Provide the (x, y) coordinate of the cell's center where the given text is located.  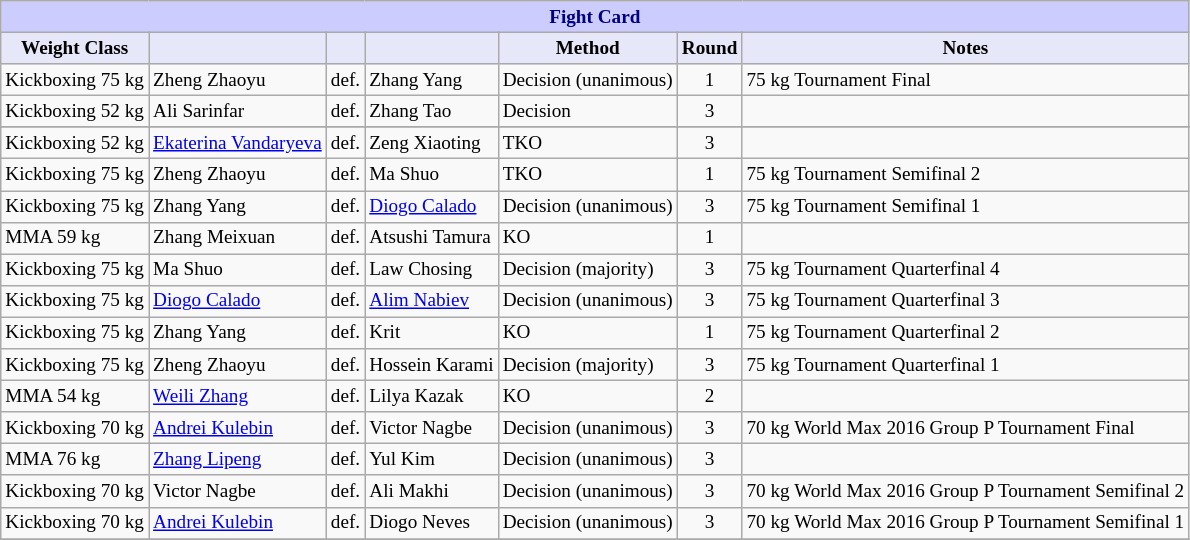
75 kg Tournament Quarterfinal 3 (966, 301)
Diogo Neves (432, 523)
MMA 54 kg (75, 396)
Notes (966, 48)
Krit (432, 333)
MMA 59 kg (75, 238)
70 kg World Max 2016 Group P Tournament Semifinal 2 (966, 491)
Atsushi Tamura (432, 238)
75 kg Tournament Quarterfinal 1 (966, 365)
MMA 76 kg (75, 460)
75 kg Tournament Quarterfinal 4 (966, 270)
Zhang Lipeng (238, 460)
Law Chosing (432, 270)
Zhang Meixuan (238, 238)
Ekaterina Vandaryeva (238, 143)
Round (710, 48)
Fight Card (595, 17)
75 kg Tournament Quarterfinal 2 (966, 333)
Ali Sarinfar (238, 111)
Ali Makhi (432, 491)
Zhang Tao (432, 111)
75 kg Tournament Semifinal 2 (966, 175)
70 kg World Max 2016 Group P Tournament Final (966, 428)
Decision (588, 111)
Alim Nabiev (432, 301)
75 kg Tournament Final (966, 80)
Hossein Karami (432, 365)
Yul Kim (432, 460)
Lilya Kazak (432, 396)
Weili Zhang (238, 396)
2 (710, 396)
70 kg World Max 2016 Group P Tournament Semifinal 1 (966, 523)
Weight Class (75, 48)
Zeng Xiaoting (432, 143)
75 kg Tournament Semifinal 1 (966, 206)
Method (588, 48)
